Return [X, Y] of the center of cell containing provided text 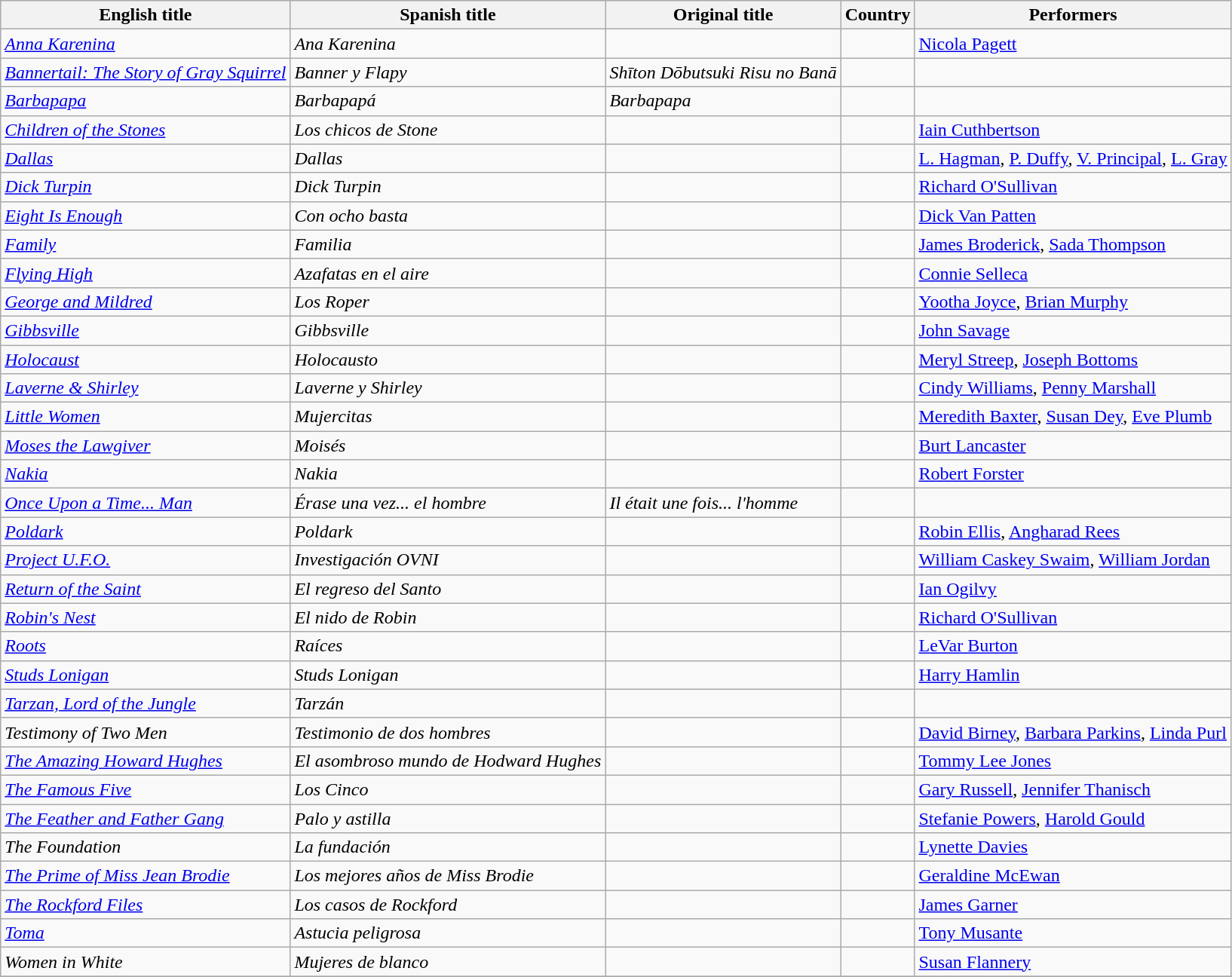
Astucia peligrosa [448, 933]
LeVar Burton [1073, 646]
James Broderick, Sada Thompson [1073, 244]
Flying High [146, 273]
Performers [1073, 15]
Los Roper [448, 302]
Gary Russell, Jennifer Thanisch [1073, 789]
Yootha Joyce, Brian Murphy [1073, 302]
El regreso del Santo [448, 589]
Érase una vez... el hombre [448, 503]
Los mejores años de Miss Brodie [448, 876]
Il était une fois... l'homme [723, 503]
Holocaust [146, 360]
Women in White [146, 962]
Connie Selleca [1073, 273]
Familia [448, 244]
Los Cinco [448, 789]
El nido de Robin [448, 617]
Ana Karenina [448, 44]
Raíces [448, 646]
La fundación [448, 847]
Stefanie Powers, Harold Gould [1073, 818]
Tarzan, Lord of the Jungle [146, 703]
Roots [146, 646]
The Feather and Father Gang [146, 818]
Con ocho basta [448, 216]
Lynette Davies [1073, 847]
Eight Is Enough [146, 216]
Family [146, 244]
Toma [146, 933]
Mujercitas [448, 417]
Robin Ellis, Angharad Rees [1073, 531]
Azafatas en el aire [448, 273]
Susan Flannery [1073, 962]
Banner y Flapy [448, 72]
Once Upon a Time... Man [146, 503]
Robert Forster [1073, 474]
Laverne & Shirley [146, 388]
Children of the Stones [146, 130]
Project U.F.O. [146, 560]
Iain Cuthbertson [1073, 130]
The Foundation [146, 847]
Los chicos de Stone [448, 130]
Moisés [448, 446]
L. Hagman, P. Duffy, V. Principal, L. Gray [1073, 158]
The Amazing Howard Hughes [146, 761]
El asombroso mundo de Hodward Hughes [448, 761]
Moses the Lawgiver [146, 446]
Barbapapá [448, 101]
Investigación OVNI [448, 560]
Country [878, 15]
Testimonio de dos hombres [448, 732]
Anna Karenina [146, 44]
Nicola Pagett [1073, 44]
Tarzán [448, 703]
Robin's Nest [146, 617]
Tony Musante [1073, 933]
George and Mildred [146, 302]
Geraldine McEwan [1073, 876]
Palo y astilla [448, 818]
Little Women [146, 417]
Original title [723, 15]
Dick Van Patten [1073, 216]
Testimony of Two Men [146, 732]
David Birney, Barbara Parkins, Linda Purl [1073, 732]
Meredith Baxter, Susan Dey, Eve Plumb [1073, 417]
Tommy Lee Jones [1073, 761]
The Rockford Files [146, 905]
The Prime of Miss Jean Brodie [146, 876]
The Famous Five [146, 789]
Shīton Dōbutsuki Risu no Banā [723, 72]
Laverne y Shirley [448, 388]
English title [146, 15]
Burt Lancaster [1073, 446]
Bannertail: The Story of Gray Squirrel [146, 72]
Mujeres de blanco [448, 962]
Harry Hamlin [1073, 675]
Return of the Saint [146, 589]
Ian Ogilvy [1073, 589]
John Savage [1073, 330]
William Caskey Swaim, William Jordan [1073, 560]
Meryl Streep, Joseph Bottoms [1073, 360]
Spanish title [448, 15]
Holocausto [448, 360]
Los casos de Rockford [448, 905]
James Garner [1073, 905]
Cindy Williams, Penny Marshall [1073, 388]
